Return the (x, y) coordinate for the center point of the cell that contains the specified text.  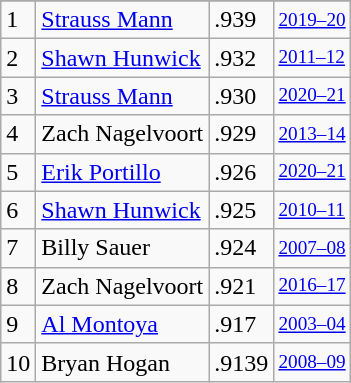
2010–11 (312, 210)
Bryan Hogan (122, 362)
7 (18, 248)
Erik Portillo (122, 172)
8 (18, 286)
.925 (242, 210)
2019–20 (312, 20)
6 (18, 210)
.917 (242, 324)
2003–04 (312, 324)
.9139 (242, 362)
10 (18, 362)
2016–17 (312, 286)
.930 (242, 96)
.939 (242, 20)
9 (18, 324)
4 (18, 134)
.921 (242, 286)
Al Montoya (122, 324)
.929 (242, 134)
3 (18, 96)
2008–09 (312, 362)
Billy Sauer (122, 248)
2 (18, 58)
.926 (242, 172)
.932 (242, 58)
5 (18, 172)
2013–14 (312, 134)
2011–12 (312, 58)
.924 (242, 248)
2007–08 (312, 248)
1 (18, 20)
